Determine the [X, Y] coordinate at the center of the cell enclosing the given text.  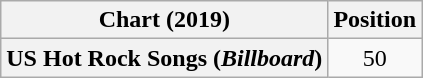
Position [375, 20]
US Hot Rock Songs (Billboard) [164, 58]
Chart (2019) [164, 20]
50 [375, 58]
